Output the (x, y) coordinate of the center of the cell containing the given text.  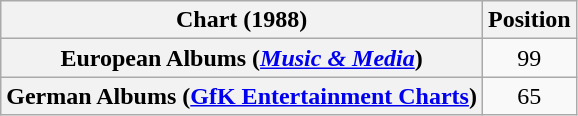
German Albums (GfK Entertainment Charts) (242, 96)
65 (529, 96)
99 (529, 58)
European Albums (Music & Media) (242, 58)
Position (529, 20)
Chart (1988) (242, 20)
